Pinpoint the cell where the given text exists, returning its [x, y] midpoint coordinate. 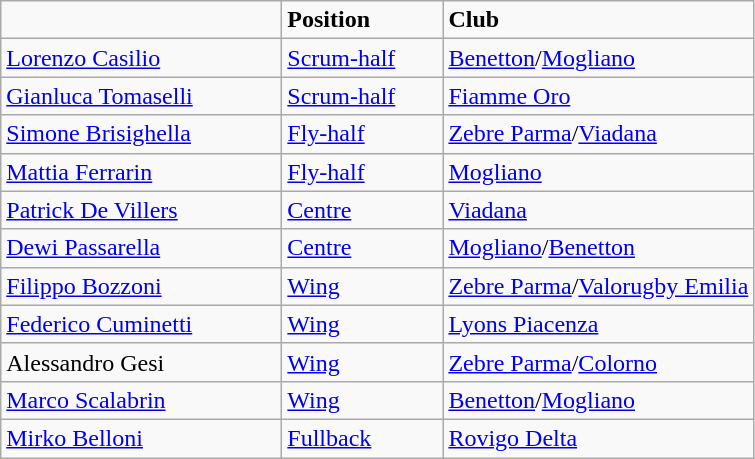
Patrick De Villers [142, 210]
Rovigo Delta [598, 438]
Mogliano/Benetton [598, 248]
Mogliano [598, 172]
Zebre Parma/Viadana [598, 134]
Fullback [362, 438]
Simone Brisighella [142, 134]
Federico Cuminetti [142, 324]
Lorenzo Casilio [142, 58]
Zebre Parma/Valorugby Emilia [598, 286]
Lyons Piacenza [598, 324]
Marco Scalabrin [142, 400]
Dewi Passarella [142, 248]
Zebre Parma/Colorno [598, 362]
Viadana [598, 210]
Mattia Ferrarin [142, 172]
Position [362, 20]
Alessandro Gesi [142, 362]
Club [598, 20]
Mirko Belloni [142, 438]
Fiamme Oro [598, 96]
Gianluca Tomaselli [142, 96]
Filippo Bozzoni [142, 286]
